Return the [x, y] coordinate for the center point of the cell that contains the specified text.  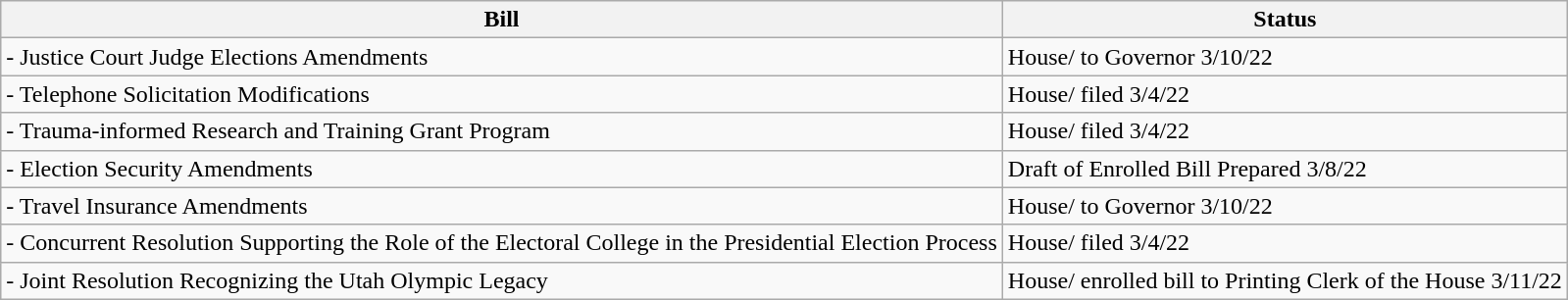
Draft of Enrolled Bill Prepared 3/8/22 [1285, 169]
Status [1285, 20]
House/ enrolled bill to Printing Clerk of the House 3/11/22 [1285, 280]
- Travel Insurance Amendments [502, 206]
- Justice Court Judge Elections Amendments [502, 57]
- Election Security Amendments [502, 169]
- Joint Resolution Recognizing the Utah Olympic Legacy [502, 280]
- Telephone Solicitation Modifications [502, 94]
Bill [502, 20]
- Concurrent Resolution Supporting the Role of the Electoral College in the Presidential Election Process [502, 243]
- Trauma-informed Research and Training Grant Program [502, 131]
